Capture the cell that displays the provided text and extract its [x, y] central coordinate. 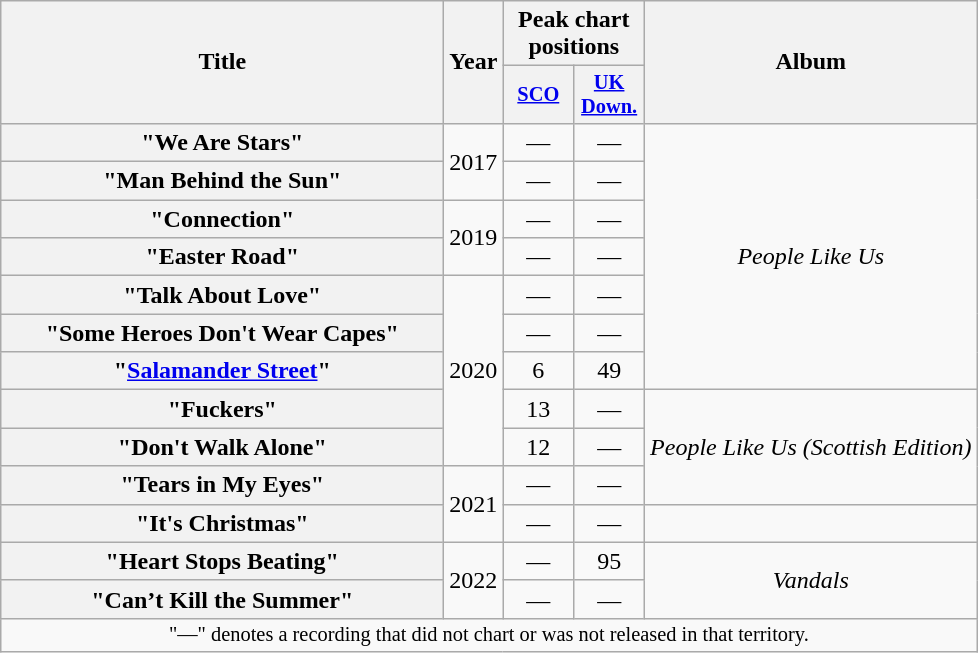
Year [474, 62]
"It's Christmas" [222, 523]
13 [538, 409]
Vandals [811, 580]
12 [538, 447]
2021 [474, 504]
"Can’t Kill the Summer" [222, 599]
2020 [474, 371]
SCO [538, 95]
6 [538, 371]
"Heart Stops Beating" [222, 561]
"Tears in My Eyes" [222, 485]
People Like Us [811, 256]
"Easter Road" [222, 257]
"Some Heroes Don't Wear Capes" [222, 333]
"Talk About Love" [222, 295]
95 [610, 561]
"Fuckers" [222, 409]
UKDown. [610, 95]
"Salamander Street" [222, 371]
Peak chart positions [574, 34]
49 [610, 371]
Album [811, 62]
"Don't Walk Alone" [222, 447]
"We Are Stars" [222, 142]
Title [222, 62]
"Connection" [222, 219]
2017 [474, 161]
2022 [474, 580]
2019 [474, 238]
"—" denotes a recording that did not chart or was not released in that territory. [489, 635]
People Like Us (Scottish Edition) [811, 447]
"Man Behind the Sun" [222, 181]
